For the text-containing cell, return its midpoint in [X, Y] coordinate format. 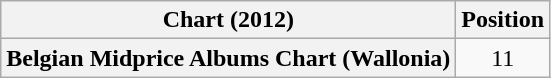
Chart (2012) [228, 20]
Position [503, 20]
Belgian Midprice Albums Chart (Wallonia) [228, 58]
11 [503, 58]
